Provide the (X, Y) coordinate of the cell's center where the given text is located.  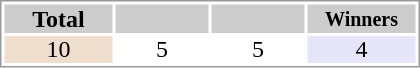
10 (58, 50)
4 (362, 50)
Winners (362, 18)
Total (58, 18)
